Output the [X, Y] coordinate of the center of the cell containing the given text.  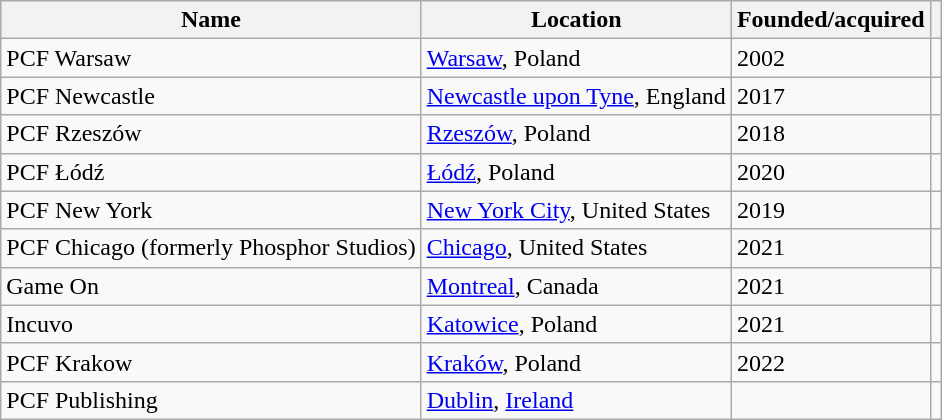
2019 [830, 210]
PCF Łódź [211, 172]
Montreal, Canada [576, 286]
2022 [830, 362]
Kraków, Poland [576, 362]
Chicago, United States [576, 248]
Dublin, Ireland [576, 400]
Katowice, Poland [576, 324]
2018 [830, 134]
PCF Krakow [211, 362]
Rzeszów, Poland [576, 134]
PCF Publishing [211, 400]
PCF Newcastle [211, 96]
PCF New York [211, 210]
Location [576, 20]
Founded/acquired [830, 20]
2020 [830, 172]
Warsaw, Poland [576, 58]
Łódź, Poland [576, 172]
2017 [830, 96]
Incuvo [211, 324]
Game On [211, 286]
New York City, United States [576, 210]
Name [211, 20]
PCF Rzeszów [211, 134]
Newcastle upon Tyne, England [576, 96]
PCF Warsaw [211, 58]
2002 [830, 58]
PCF Chicago (formerly Phosphor Studios) [211, 248]
